Search for the cell housing the specified text and yield its (x, y) center coordinate. 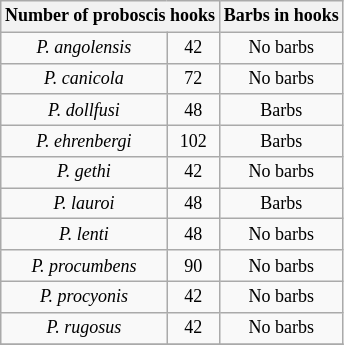
P. lauroi (84, 204)
72 (193, 78)
P. angolensis (84, 48)
Number of proboscis hooks (110, 16)
90 (193, 266)
Barbs in hooks (281, 16)
P. gethi (84, 172)
102 (193, 140)
P. lenti (84, 234)
P. dollfusi (84, 110)
P. procyonis (84, 296)
P. procumbens (84, 266)
P. rugosus (84, 328)
P. ehrenbergi (84, 140)
P. canicola (84, 78)
